Find where the given text appears and provide that cell's center as (x, y) coordinate. 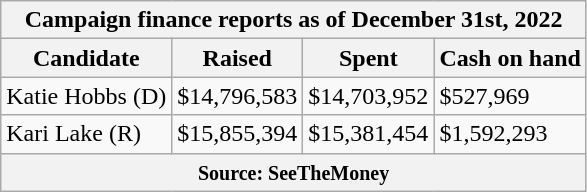
$14,703,952 (368, 96)
Spent (368, 58)
Raised (238, 58)
$527,969 (510, 96)
Source: SeeTheMoney (294, 172)
$15,381,454 (368, 134)
$1,592,293 (510, 134)
$15,855,394 (238, 134)
$14,796,583 (238, 96)
Katie Hobbs (D) (86, 96)
Candidate (86, 58)
Cash on hand (510, 58)
Campaign finance reports as of December 31st, 2022 (294, 20)
Kari Lake (R) (86, 134)
